Output the [x, y] coordinate of the center of the cell containing the given text.  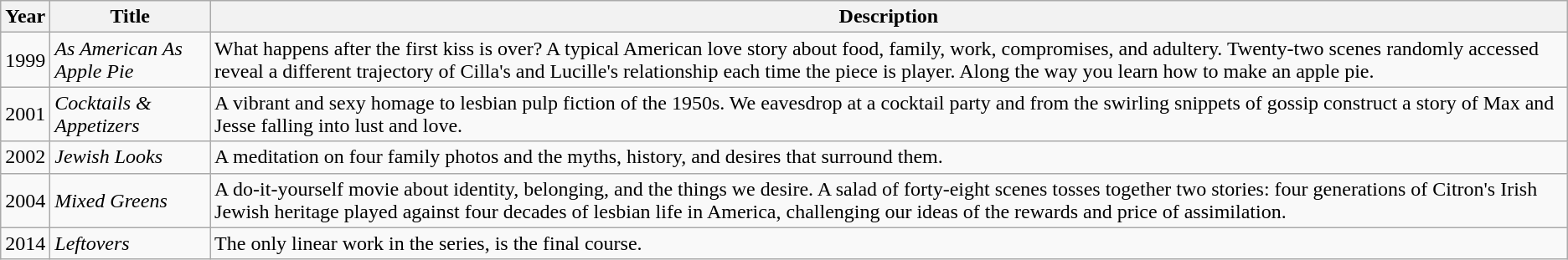
1999 [25, 60]
2014 [25, 243]
As American As Apple Pie [131, 60]
A meditation on four family photos and the myths, history, and desires that surround them. [890, 157]
Jewish Looks [131, 157]
Description [890, 17]
Mixed Greens [131, 201]
Leftovers [131, 243]
2001 [25, 114]
Year [25, 17]
Title [131, 17]
Cocktails & Appetizers [131, 114]
2004 [25, 201]
2002 [25, 157]
The only linear work in the series, is the final course. [890, 243]
